For the text-containing cell, return its midpoint in [X, Y] coordinate format. 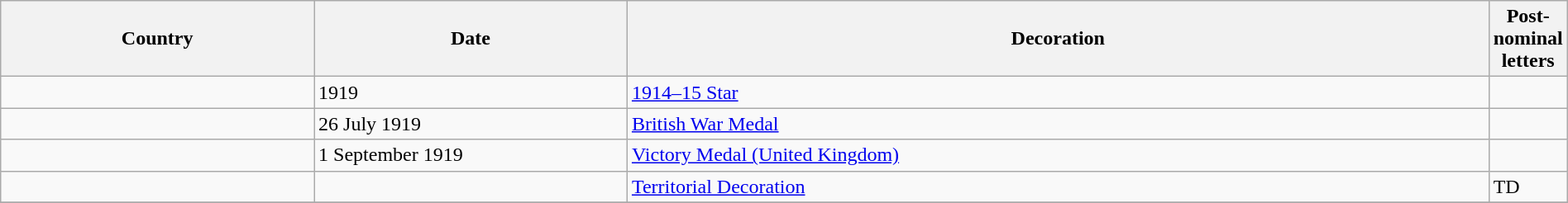
1919 [471, 92]
Decoration [1058, 39]
1 September 1919 [471, 155]
26 July 1919 [471, 124]
TD [1528, 186]
British War Medal [1058, 124]
1914–15 Star [1058, 92]
Date [471, 39]
Victory Medal (United Kingdom) [1058, 155]
Territorial Decoration [1058, 186]
Post-nominal letters [1528, 39]
Country [157, 39]
